Search for the cell housing the specified text and yield its (X, Y) center coordinate. 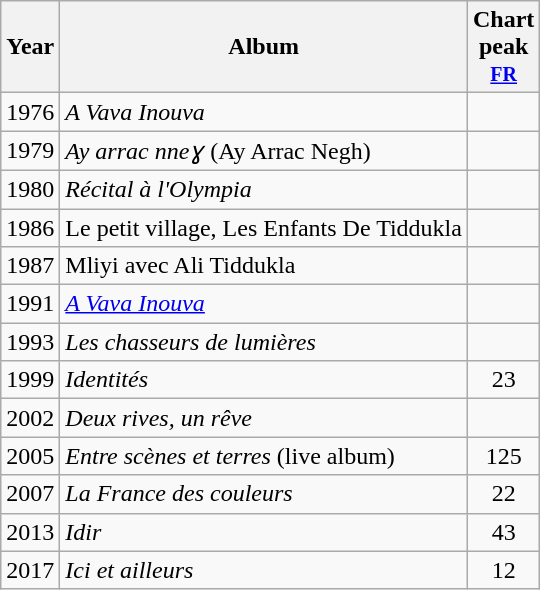
Identités (264, 380)
1991 (30, 304)
Récital à l'Olympia (264, 189)
Album (264, 47)
43 (503, 532)
23 (503, 380)
Les chasseurs de lumières (264, 342)
1979 (30, 151)
1976 (30, 112)
La France des couleurs (264, 494)
Ay arrac nneɣ (Ay Arrac Negh) (264, 151)
Le petit village, Les Enfants De Tiddukla (264, 227)
1980 (30, 189)
12 (503, 570)
2007 (30, 494)
Chart peakFR (503, 47)
2013 (30, 532)
2017 (30, 570)
Deux rives, un rêve (264, 418)
Idir (264, 532)
125 (503, 456)
1986 (30, 227)
2002 (30, 418)
Year (30, 47)
Ici et ailleurs (264, 570)
1987 (30, 266)
Mliyi avec Ali Tiddukla (264, 266)
Entre scènes et terres (live album) (264, 456)
2005 (30, 456)
1993 (30, 342)
1999 (30, 380)
22 (503, 494)
